Capture the cell that displays the provided text and extract its [x, y] central coordinate. 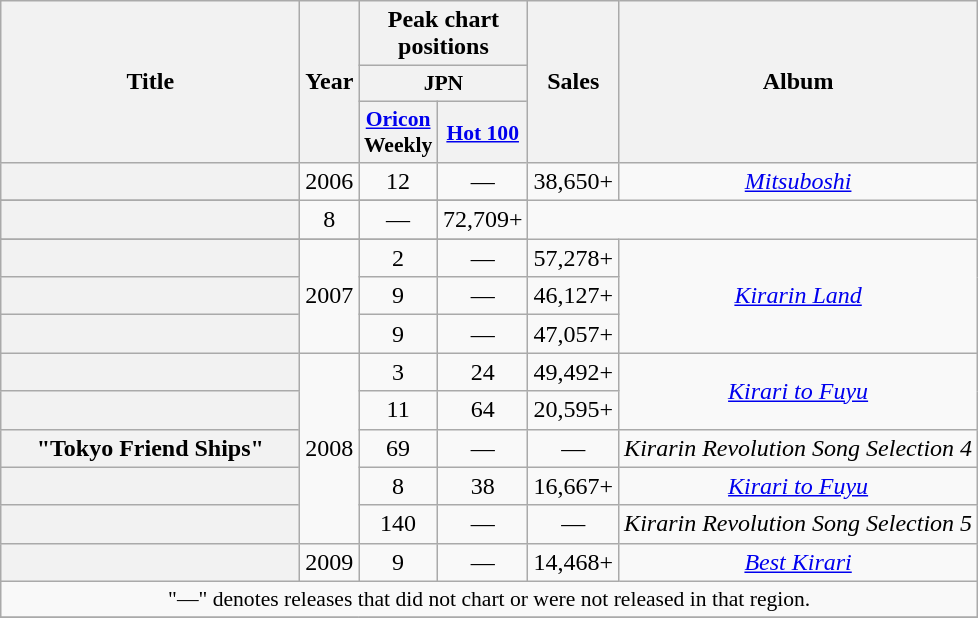
Kirarin Revolution Song Selection 5 [798, 524]
2006 [330, 182]
"—" denotes releases that did not chart or were not released in that region. [490, 599]
12 [398, 182]
72,709+ [482, 220]
69 [398, 448]
Title [150, 82]
140 [398, 524]
"Tokyo Friend Ships" [150, 448]
2007 [330, 296]
3 [398, 372]
Best Kirari [798, 562]
Sales [574, 82]
Peak chart positions [444, 34]
49,492+ [574, 372]
16,667+ [574, 486]
Kirarin Land [798, 296]
Kirarin Revolution Song Selection 4 [798, 448]
Hot 100 [482, 132]
2008 [330, 448]
Mitsuboshi [798, 182]
24 [482, 372]
Year [330, 82]
57,278+ [574, 258]
2009 [330, 562]
Album [798, 82]
38 [482, 486]
14,468+ [574, 562]
Oricon Weekly [398, 132]
11 [398, 410]
47,057+ [574, 334]
64 [482, 410]
46,127+ [574, 296]
20,595+ [574, 410]
2 [398, 258]
38,650+ [574, 182]
JPN [444, 84]
